Search for the cell housing the specified text and yield its (X, Y) center coordinate. 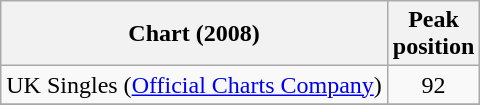
92 (433, 85)
Peakposition (433, 34)
UK Singles (Official Charts Company) (194, 85)
Chart (2008) (194, 34)
